Extract the (x, y) coordinate from the center of the cell holding the provided text.  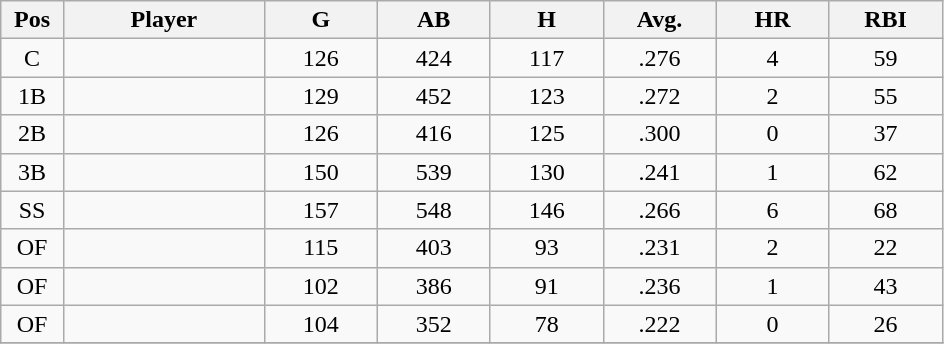
424 (434, 58)
68 (886, 210)
37 (886, 134)
43 (886, 286)
AB (434, 20)
2B (32, 134)
.272 (660, 96)
G (320, 20)
102 (320, 286)
6 (772, 210)
117 (546, 58)
RBI (886, 20)
403 (434, 248)
150 (320, 172)
.300 (660, 134)
3B (32, 172)
352 (434, 324)
HR (772, 20)
.266 (660, 210)
55 (886, 96)
.222 (660, 324)
104 (320, 324)
.276 (660, 58)
416 (434, 134)
26 (886, 324)
22 (886, 248)
C (32, 58)
386 (434, 286)
H (546, 20)
125 (546, 134)
123 (546, 96)
.236 (660, 286)
157 (320, 210)
59 (886, 58)
1B (32, 96)
.231 (660, 248)
539 (434, 172)
78 (546, 324)
130 (546, 172)
Pos (32, 20)
548 (434, 210)
Avg. (660, 20)
4 (772, 58)
91 (546, 286)
452 (434, 96)
62 (886, 172)
.241 (660, 172)
93 (546, 248)
Player (164, 20)
115 (320, 248)
129 (320, 96)
146 (546, 210)
SS (32, 210)
